Locate the cell with the specified text and output its [X, Y] center coordinate. 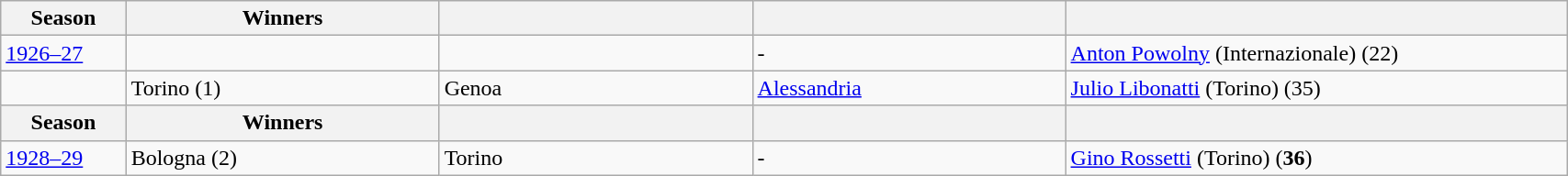
Torino [595, 158]
Julio Libonatti (Torino) (35) [1316, 88]
Torino (1) [283, 88]
Alessandria [909, 88]
Genoa [595, 88]
Anton Powolny (Internazionale) (22) [1316, 53]
Gino Rossetti (Torino) (36) [1316, 158]
1928–29 [63, 158]
Bologna (2) [283, 158]
1926–27 [63, 53]
